Provide the [x, y] coordinate of the cell's center where the given text is located.  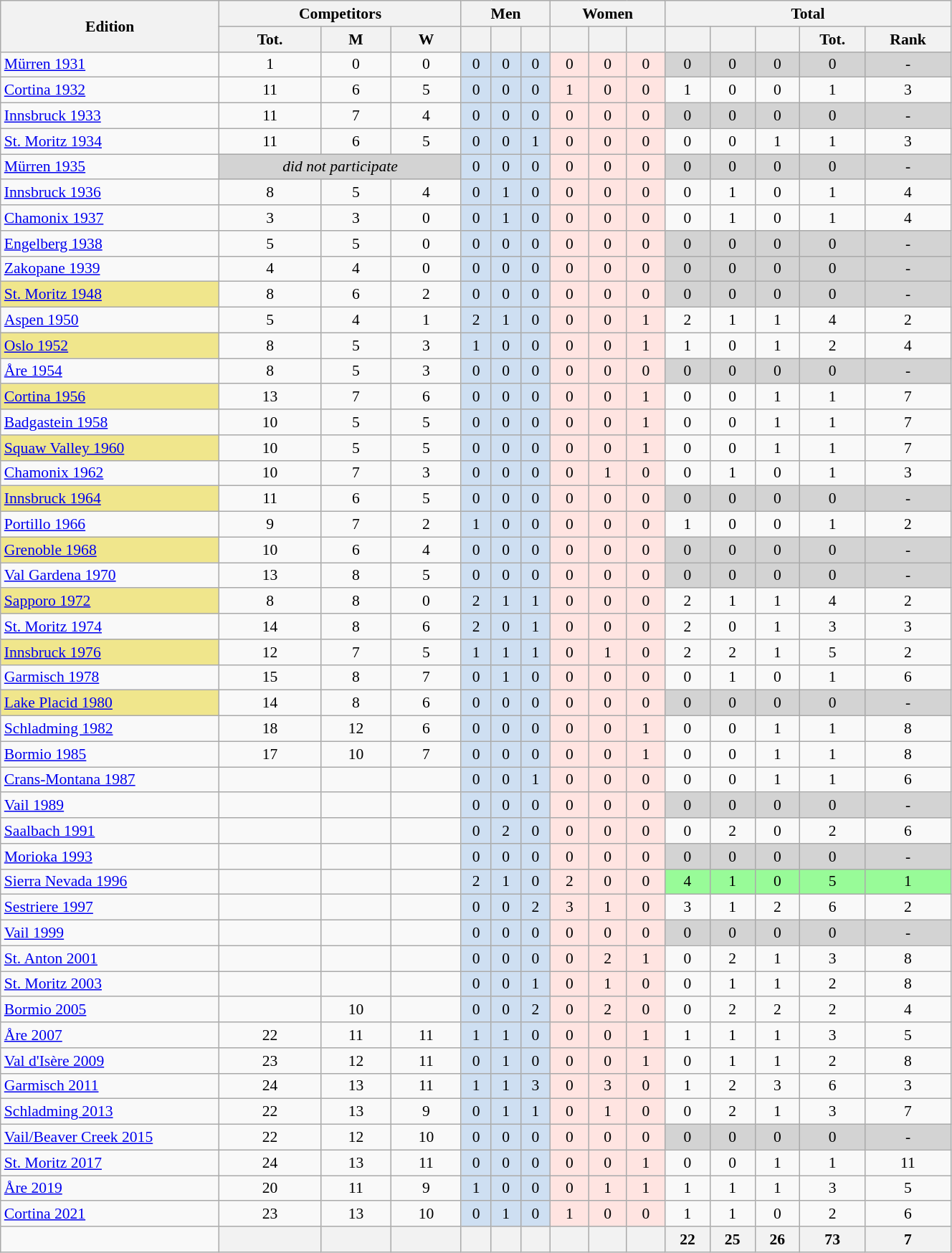
18 [270, 729]
W [426, 39]
Mürren 1935 [110, 167]
Edition [110, 26]
Cortina 2021 [110, 1214]
Rank [908, 39]
26 [777, 1239]
Portillo 1966 [110, 525]
Chamonix 1962 [110, 473]
Saalbach 1991 [110, 831]
Oslo 1952 [110, 346]
17 [270, 754]
Vail/Beaver Creek 2015 [110, 1138]
Cortina 1932 [110, 90]
Bormio 1985 [110, 754]
M [356, 39]
Cortina 1956 [110, 397]
25 [733, 1239]
Zakopane 1939 [110, 269]
Women [608, 14]
Åre 2019 [110, 1188]
Badgastein 1958 [110, 422]
Innsbruck 1936 [110, 193]
Åre 1954 [110, 371]
Lake Placid 1980 [110, 703]
Schladming 2013 [110, 1112]
Bormio 2005 [110, 1010]
Innsbruck 1933 [110, 116]
St. Anton 2001 [110, 958]
Chamonix 1937 [110, 218]
73 [833, 1239]
Mürren 1931 [110, 65]
Åre 2007 [110, 1035]
Morioka 1993 [110, 857]
Sapporo 1972 [110, 601]
did not participate [341, 167]
Sestriere 1997 [110, 907]
Vail 1989 [110, 806]
Innsbruck 1976 [110, 652]
St. Moritz 1974 [110, 626]
Men [505, 14]
Innsbruck 1964 [110, 499]
20 [270, 1188]
Vail 1999 [110, 933]
Schladming 1982 [110, 729]
Squaw Valley 1960 [110, 448]
Val Gardena 1970 [110, 576]
St. Moritz 1948 [110, 295]
St. Moritz 1934 [110, 141]
Grenoble 1968 [110, 550]
St. Moritz 2003 [110, 984]
15 [270, 677]
Crans-Montana 1987 [110, 780]
Competitors [341, 14]
St. Moritz 2017 [110, 1163]
Engelberg 1938 [110, 244]
Garmisch 2011 [110, 1086]
Aspen 1950 [110, 320]
Sierra Nevada 1996 [110, 882]
Garmisch 1978 [110, 677]
Val d'Isère 2009 [110, 1061]
Total [809, 14]
